Provide the (X, Y) coordinate of the cell's center where the given text is located.  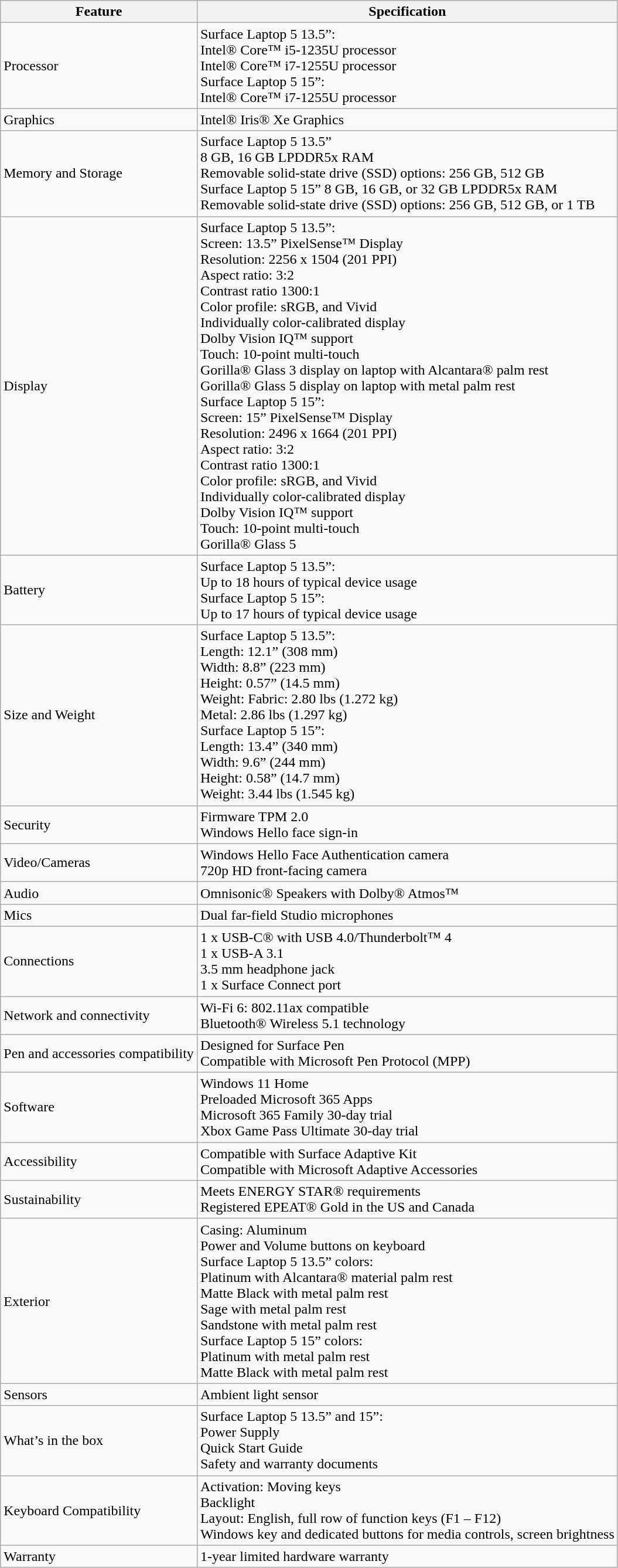
What’s in the box (99, 1441)
Battery (99, 590)
Omnisonic® Speakers with Dolby® Atmos™ (407, 893)
Software (99, 1108)
Meets ENERGY STAR® requirementsRegistered EPEAT® Gold in the US and Canada (407, 1199)
Designed for Surface PenCompatible with Microsoft Pen Protocol (MPP) (407, 1054)
Memory and Storage (99, 174)
Specification (407, 12)
Feature (99, 12)
Intel® Iris® Xe Graphics (407, 120)
Keyboard Compatibility (99, 1510)
Wi-Fi 6: 802.11ax compatibleBluetooth® Wireless 5.1 technology (407, 1015)
Surface Laptop 5 13.5”:Intel® Core™ i5-1235U processorIntel® Core™ i7-1255U processorSurface Laptop 5 15”:Intel® Core™ i7-1255U processor (407, 66)
Processor (99, 66)
Firmware TPM 2.0Windows Hello face sign-in (407, 824)
Graphics (99, 120)
Network and connectivity (99, 1015)
Video/Cameras (99, 863)
Accessibility (99, 1162)
Windows 11 HomePreloaded Microsoft 365 AppsMicrosoft 365 Family 30-day trialXbox Game Pass Ultimate 30-day trial (407, 1108)
Warranty (99, 1556)
Pen and accessories compatibility (99, 1054)
Surface Laptop 5 13.5” and 15”:Power SupplyQuick Start GuideSafety and warranty documents (407, 1441)
Sensors (99, 1394)
Mics (99, 915)
Sustainability (99, 1199)
Windows Hello Face Authentication camera720p HD front-facing camera (407, 863)
Ambient light sensor (407, 1394)
Display (99, 386)
Dual far-field Studio microphones (407, 915)
Connections (99, 961)
Size and Weight (99, 715)
Exterior (99, 1301)
Security (99, 824)
1-year limited hardware warranty (407, 1556)
Surface Laptop 5 13.5”:Up to 18 hours of typical device usageSurface Laptop 5 15”:Up to 17 hours of typical device usage (407, 590)
Audio (99, 893)
1 x USB-C® with USB 4.0/Thunderbolt™ 41 x USB-A 3.13.5 mm headphone jack1 x Surface Connect port (407, 961)
Compatible with Surface Adaptive KitCompatible with Microsoft Adaptive Accessories (407, 1162)
